Scan for the cell matching the given text and deliver its [x, y] coordinate at center. 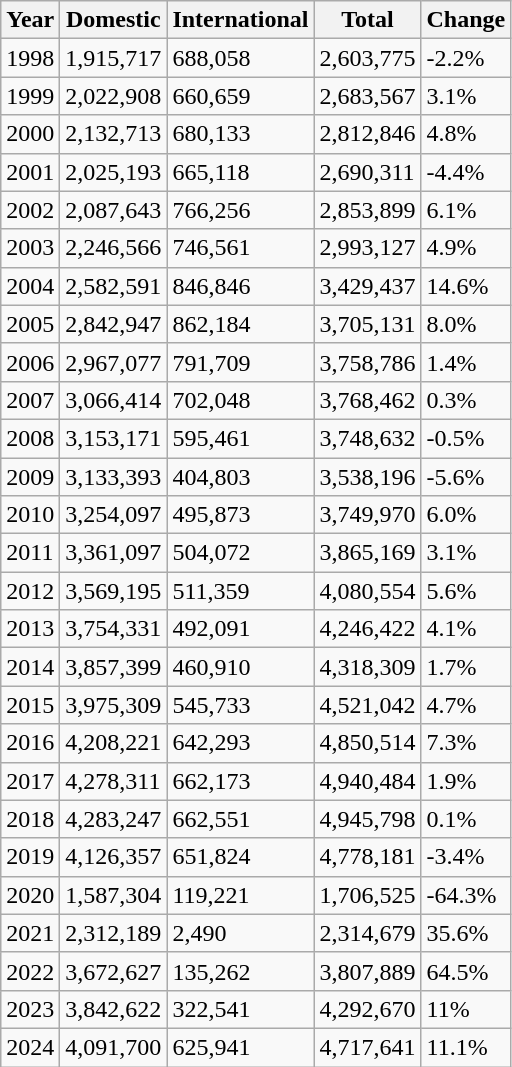
2,087,643 [114, 210]
2023 [30, 1009]
511,359 [240, 591]
322,541 [240, 1009]
-0.5% [466, 438]
2009 [30, 477]
Domestic [114, 20]
1.7% [466, 667]
4,080,554 [368, 591]
Year [30, 20]
3,705,131 [368, 324]
4,940,484 [368, 781]
2017 [30, 781]
746,561 [240, 248]
2007 [30, 400]
3,429,437 [368, 286]
Total [368, 20]
651,824 [240, 857]
595,461 [240, 438]
2008 [30, 438]
35.6% [466, 933]
2,582,591 [114, 286]
-64.3% [466, 895]
2018 [30, 819]
3,842,622 [114, 1009]
3,754,331 [114, 629]
2,490 [240, 933]
-3.4% [466, 857]
2019 [30, 857]
2016 [30, 743]
3,748,632 [368, 438]
4,246,422 [368, 629]
4,850,514 [368, 743]
1,706,525 [368, 895]
64.5% [466, 971]
2,690,311 [368, 172]
2001 [30, 172]
862,184 [240, 324]
3,865,169 [368, 553]
2015 [30, 705]
6.0% [466, 515]
2,812,846 [368, 134]
3,807,889 [368, 971]
846,846 [240, 286]
3,857,399 [114, 667]
2002 [30, 210]
2011 [30, 553]
4,292,670 [368, 1009]
3,066,414 [114, 400]
4,208,221 [114, 743]
-4.4% [466, 172]
504,072 [240, 553]
4.9% [466, 248]
791,709 [240, 362]
2012 [30, 591]
3,749,970 [368, 515]
5.6% [466, 591]
6.1% [466, 210]
495,873 [240, 515]
460,910 [240, 667]
11.1% [466, 1047]
2006 [30, 362]
688,058 [240, 58]
2,246,566 [114, 248]
135,262 [240, 971]
119,221 [240, 895]
680,133 [240, 134]
2,683,567 [368, 96]
3,569,195 [114, 591]
2,967,077 [114, 362]
4,091,700 [114, 1047]
404,803 [240, 477]
2,132,713 [114, 134]
7.3% [466, 743]
2,993,127 [368, 248]
642,293 [240, 743]
3,153,171 [114, 438]
1998 [30, 58]
International [240, 20]
2024 [30, 1047]
545,733 [240, 705]
1999 [30, 96]
1.4% [466, 362]
4.1% [466, 629]
662,173 [240, 781]
2,312,189 [114, 933]
3,538,196 [368, 477]
8.0% [466, 324]
3,768,462 [368, 400]
2022 [30, 971]
3,133,393 [114, 477]
0.1% [466, 819]
2,314,679 [368, 933]
665,118 [240, 172]
1.9% [466, 781]
3,672,627 [114, 971]
14.6% [466, 286]
1,915,717 [114, 58]
2021 [30, 933]
2005 [30, 324]
Change [466, 20]
4,126,357 [114, 857]
4,717,641 [368, 1047]
625,941 [240, 1047]
1,587,304 [114, 895]
2,842,947 [114, 324]
2,603,775 [368, 58]
2004 [30, 286]
4,283,247 [114, 819]
3,254,097 [114, 515]
2000 [30, 134]
2,853,899 [368, 210]
4,945,798 [368, 819]
4,278,311 [114, 781]
2,025,193 [114, 172]
662,551 [240, 819]
2,022,908 [114, 96]
11% [466, 1009]
2003 [30, 248]
4,778,181 [368, 857]
2013 [30, 629]
4,318,309 [368, 667]
4,521,042 [368, 705]
3,758,786 [368, 362]
766,256 [240, 210]
660,659 [240, 96]
2014 [30, 667]
3,975,309 [114, 705]
3,361,097 [114, 553]
702,048 [240, 400]
492,091 [240, 629]
0.3% [466, 400]
-5.6% [466, 477]
-2.2% [466, 58]
2020 [30, 895]
4.7% [466, 705]
4.8% [466, 134]
2010 [30, 515]
